For the text-containing cell, return its midpoint in [X, Y] coordinate format. 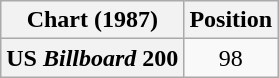
98 [231, 58]
Position [231, 20]
US Billboard 200 [92, 58]
Chart (1987) [92, 20]
